Return (X, Y) of the center of cell containing provided text 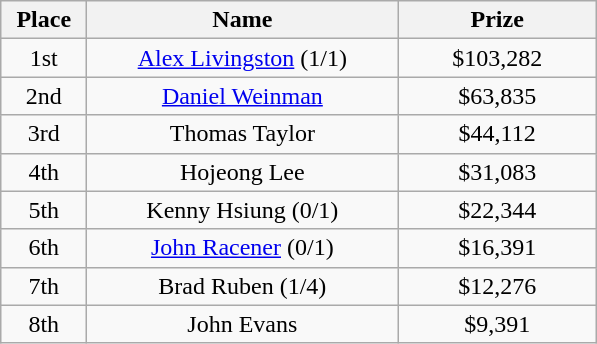
Name (242, 20)
8th (44, 324)
Daniel Weinman (242, 96)
$9,391 (498, 324)
6th (44, 248)
$31,083 (498, 172)
Place (44, 20)
$63,835 (498, 96)
Prize (498, 20)
Thomas Taylor (242, 134)
$16,391 (498, 248)
2nd (44, 96)
$12,276 (498, 286)
Brad Ruben (1/4) (242, 286)
$44,112 (498, 134)
Hojeong Lee (242, 172)
$22,344 (498, 210)
7th (44, 286)
4th (44, 172)
John Evans (242, 324)
5th (44, 210)
$103,282 (498, 58)
Kenny Hsiung (0/1) (242, 210)
John Racener (0/1) (242, 248)
3rd (44, 134)
1st (44, 58)
Alex Livingston (1/1) (242, 58)
